Scan for the cell matching the given text and deliver its (x, y) coordinate at center. 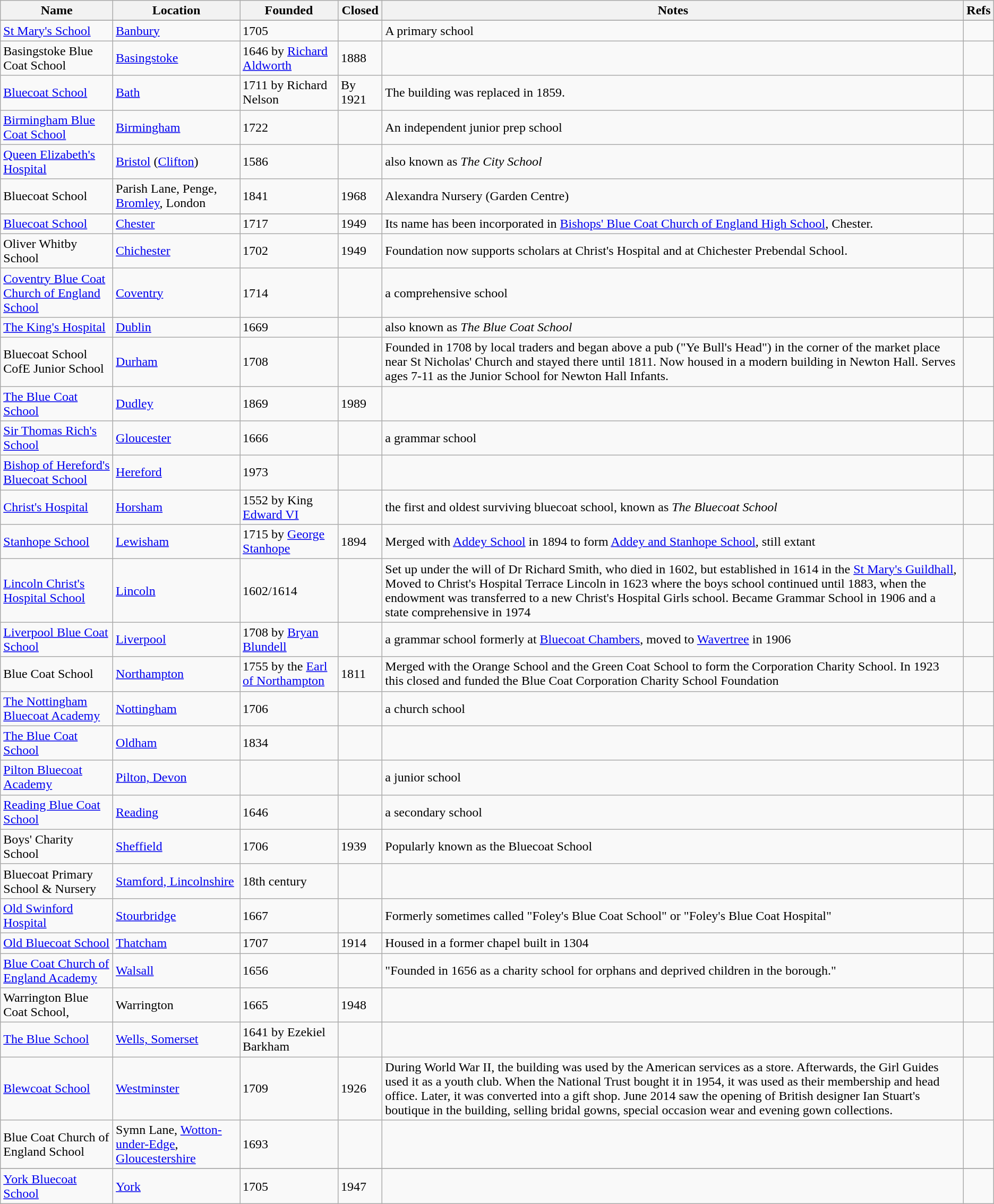
1707 (289, 943)
Old Swinford Hospital (57, 915)
1669 (289, 327)
a church school (673, 708)
1811 (360, 674)
1641 by Ezekiel Barkham (289, 1039)
Foundation now supports scholars at Christ's Hospital and at Chichester Prebendal School. (673, 251)
Wells, Somerset (176, 1039)
Blue Coat School (57, 674)
Stamford, Lincolnshire (176, 881)
Sheffield (176, 846)
Walsall (176, 970)
1888 (360, 58)
1973 (289, 472)
Sir Thomas Rich's School (57, 438)
Notes (673, 11)
Chester (176, 223)
Symn Lane, Wotton-under-Edge, Gloucestershire (176, 1145)
1656 (289, 970)
1693 (289, 1145)
1646 by Richard Aldworth (289, 58)
York Bluecoat School (57, 1186)
Banbury (176, 31)
1869 (289, 403)
Popularly known as the Bluecoat School (673, 846)
Nottingham (176, 708)
1755 by the Earl of Northampton (289, 674)
1665 (289, 1005)
By 1921 (360, 92)
Parish Lane, Penge, Bromley, London (176, 196)
1715 by George Stanhope (289, 541)
Durham (176, 362)
Location (176, 11)
Thatcham (176, 943)
Lincoln (176, 590)
Name (57, 11)
1717 (289, 223)
Horsham (176, 508)
Bluecoat Primary School & Nursery (57, 881)
Westminster (176, 1088)
1666 (289, 438)
Stourbridge (176, 915)
Dublin (176, 327)
1711 by Richard Nelson (289, 92)
The King's Hospital (57, 327)
Founded (289, 11)
The Blue School (57, 1039)
a grammar school formerly at Bluecoat Chambers, moved to Wavertree in 1906 (673, 639)
Warrington (176, 1005)
Christ's Hospital (57, 508)
Chichester (176, 251)
A primary school (673, 31)
1968 (360, 196)
Basingstoke (176, 58)
1646 (289, 812)
Coventry Blue Coat Church of England School (57, 293)
Pilton Bluecoat Academy (57, 777)
York (176, 1186)
1841 (289, 196)
St Mary's School (57, 31)
a grammar school (673, 438)
Basingstoke Blue Coat School (57, 58)
Reading Blue Coat School (57, 812)
Merged with Addey School in 1894 to form Addey and Stanhope School, still extant (673, 541)
Blue Coat Church of England School (57, 1145)
1667 (289, 915)
Queen Elizabeth's Hospital (57, 161)
Pilton, Devon (176, 777)
Its name has been incorporated in Bishops' Blue Coat Church of England High School, Chester. (673, 223)
a secondary school (673, 812)
Dudley (176, 403)
Alexandra Nursery (Garden Centre) (673, 196)
Refs (979, 11)
Blewcoat School (57, 1088)
1714 (289, 293)
1602/1614 (289, 590)
1948 (360, 1005)
Bath (176, 92)
Old Bluecoat School (57, 943)
Lincoln Christ's Hospital School (57, 590)
Oliver Whitby School (57, 251)
a comprehensive school (673, 293)
"Founded in 1656 as a charity school for orphans and deprived children in the borough." (673, 970)
Hereford (176, 472)
Formerly sometimes called "Foley's Blue Coat School" or "Foley's Blue Coat Hospital" (673, 915)
Lewisham (176, 541)
1708 by Bryan Blundell (289, 639)
1947 (360, 1186)
1894 (360, 541)
Reading (176, 812)
1926 (360, 1088)
The building was replaced in 1859. (673, 92)
18th century (289, 881)
Housed in a former chapel built in 1304 (673, 943)
a junior school (673, 777)
Boys' Charity School (57, 846)
The Nottingham Bluecoat Academy (57, 708)
Birmingham Blue Coat School (57, 127)
Oldham (176, 743)
1702 (289, 251)
Gloucester (176, 438)
An independent junior prep school (673, 127)
also known as The City School (673, 161)
1552 by King Edward VI (289, 508)
Liverpool Blue Coat School (57, 639)
1939 (360, 846)
Coventry (176, 293)
Closed (360, 11)
1722 (289, 127)
1989 (360, 403)
Warrington Blue Coat School, (57, 1005)
also known as The Blue Coat School (673, 327)
Stanhope School (57, 541)
Birmingham (176, 127)
1586 (289, 161)
Blue Coat Church of England Academy (57, 970)
Bristol (Clifton) (176, 161)
Bishop of Hereford's Bluecoat School (57, 472)
the first and oldest surviving bluecoat school, known as The Bluecoat School (673, 508)
1914 (360, 943)
1708 (289, 362)
1709 (289, 1088)
Northampton (176, 674)
Liverpool (176, 639)
Bluecoat School CofE Junior School (57, 362)
1834 (289, 743)
